Locate the cell with the specified text and output its [X, Y] center coordinate. 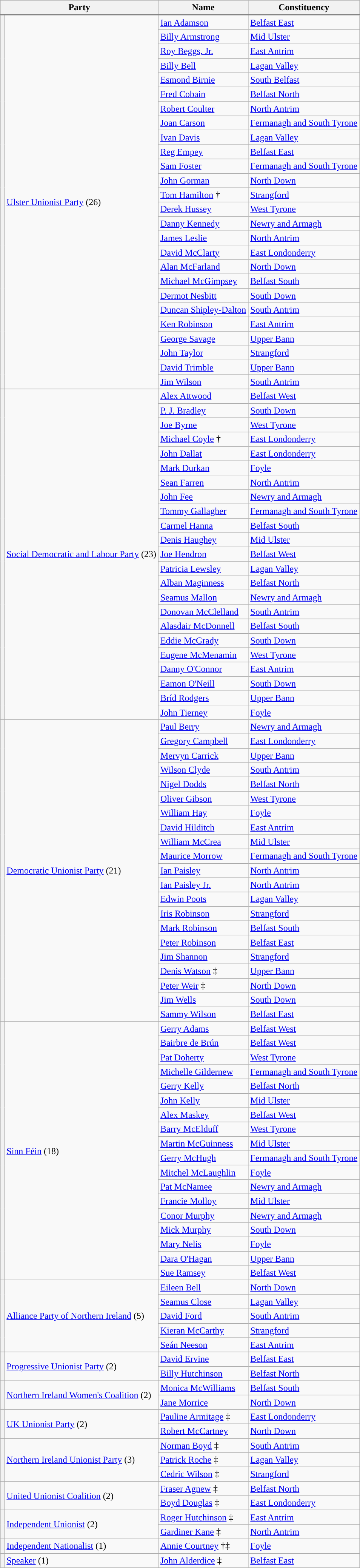
John Taylor [203, 353]
Peter Robinson [203, 942]
Ian Paisley Jr. [203, 885]
Gregory Campbell [203, 741]
Independent Nationalist (1) [82, 1546]
Danny Kennedy [203, 224]
Michael Coyle † [203, 439]
Mary Nelis [203, 1244]
Denis Watson ‡ [203, 971]
Patricia Lewsley [203, 569]
Alban Maginness [203, 583]
Michael McGimpsey [203, 281]
Robert Coulter [203, 109]
Martin McGuinness [203, 1144]
John Kelly [203, 1100]
Joe Byrne [203, 425]
Eddie McGrady [203, 640]
Seamus Close [203, 1302]
Roger Hutchinson ‡ [203, 1517]
Conor Murphy [203, 1216]
Paul Berry [203, 727]
Pauline Armitage ‡ [203, 1417]
Gerry McHugh [203, 1158]
Billy Bell [203, 65]
Billy Armstrong [203, 37]
Esmond Birnie [203, 80]
Constituency [304, 8]
Mitchel McLaughlin [203, 1172]
Gardiner Kane ‡ [203, 1532]
Mervyn Carrick [203, 756]
Alex Attwood [203, 396]
Fred Cobain [203, 94]
Iris Robinson [203, 914]
Annie Courtney †‡ [203, 1546]
Eileen Bell [203, 1287]
Billy Hutchinson [203, 1374]
Sean Farren [203, 482]
Ulster Unionist Party (26) [82, 202]
Edwin Poots [203, 899]
Alasdair McDonnell [203, 626]
Barry McElduff [203, 1129]
Carmel Hanna [203, 525]
Social Democratic and Labour Party (23) [82, 554]
UK Unionist Party (2) [82, 1424]
Gerry Kelly [203, 1086]
Seán Neeson [203, 1345]
David Ford [203, 1316]
George Savage [203, 339]
Norman Boyd ‡ [203, 1445]
Ken Robinson [203, 324]
Bairbre de Brún [203, 1043]
Fraser Agnew ‡ [203, 1489]
John Fee [203, 497]
Boyd Douglas ‡ [203, 1503]
Denis Haughey [203, 540]
Tommy Gallagher [203, 511]
Northern Ireland Women's Coalition (2) [82, 1395]
Pat Doherty [203, 1057]
Derek Hussey [203, 209]
Name [203, 8]
William Hay [203, 813]
David Hilditch [203, 827]
Kieran McCarthy [203, 1330]
Maurice Morrow [203, 856]
Patrick Roche ‡ [203, 1460]
Pat McNamee [203, 1187]
Sammy Wilson [203, 1014]
Jim Wells [203, 1000]
Northern Ireland Unionist Party (3) [82, 1460]
Wilson Clyde [203, 770]
Seamus Mallon [203, 597]
Duncan Shipley-Dalton [203, 310]
Ian Paisley [203, 870]
Independent Unionist (2) [82, 1525]
Sue Ramsey [203, 1273]
David Trimble [203, 367]
Jim Shannon [203, 957]
William McCrea [203, 842]
Mark Durkan [203, 468]
John Dallat [203, 454]
David McClarty [203, 252]
South Belfast [304, 80]
Joan Carson [203, 123]
Roy Beggs, Jr. [203, 51]
John Gorman [203, 181]
Mark Robinson [203, 928]
Michelle Gildernew [203, 1072]
Bríd Rodgers [203, 698]
Democratic Unionist Party (21) [82, 870]
James Leslie [203, 238]
Robert McCartney [203, 1431]
Peter Weir ‡ [203, 985]
Dermot Nesbitt [203, 296]
Nigel Dodds [203, 784]
Alliance Party of Northern Ireland (5) [82, 1316]
Danny O'Connor [203, 669]
Sinn Féin (18) [82, 1151]
Jim Wilson [203, 382]
Mick Murphy [203, 1230]
Jane Morrice [203, 1402]
Monica McWilliams [203, 1388]
Oliver Gibson [203, 799]
Eamon O'Neill [203, 684]
John Alderdice ‡ [203, 1560]
Donovan McClelland [203, 612]
Sam Foster [203, 166]
Dara O'Hagan [203, 1259]
Alan McFarland [203, 267]
Ian Adamson [203, 23]
David Ervine [203, 1359]
P. J. Bradley [203, 411]
Cedric Wilson ‡ [203, 1474]
Ivan Davis [203, 137]
Gerry Adams [203, 1029]
Tom Hamilton † [203, 195]
United Unionist Coalition (2) [82, 1496]
Progressive Unionist Party (2) [82, 1366]
Francie Molloy [203, 1201]
Speaker (1) [82, 1560]
John Tierney [203, 712]
Party [79, 8]
Reg Empey [203, 152]
Joe Hendron [203, 554]
Eugene McMenamin [203, 655]
Alex Maskey [203, 1115]
